Return the (x, y) coordinate for the center point of the cell that contains the specified text.  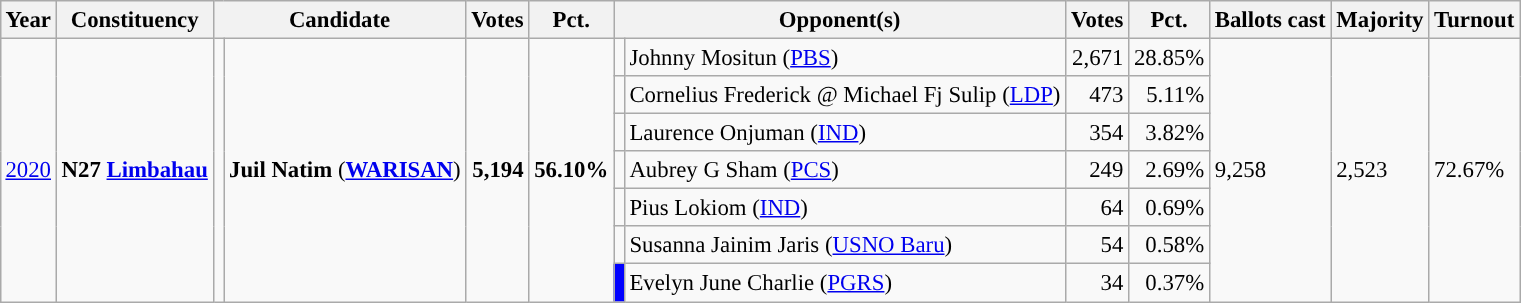
Pius Lokiom (IND) (845, 208)
Year (28, 20)
Cornelius Frederick @ Michael Fj Sulip (LDP) (845, 95)
72.67% (1474, 170)
64 (1098, 208)
2,523 (1380, 170)
2.69% (1170, 170)
N27 Limbahau (134, 170)
473 (1098, 95)
Johnny Mositun (PBS) (845, 57)
Evelyn June Charlie (PGRS) (845, 283)
Juil Natim (WARISAN) (345, 170)
249 (1098, 170)
Susanna Jainim Jaris (USNO Baru) (845, 245)
Aubrey G Sham (PCS) (845, 170)
2,671 (1098, 57)
Candidate (340, 20)
0.69% (1170, 208)
Majority (1380, 20)
Ballots cast (1270, 20)
Opponent(s) (840, 20)
34 (1098, 283)
28.85% (1170, 57)
354 (1098, 133)
0.58% (1170, 245)
0.37% (1170, 283)
3.82% (1170, 133)
2020 (28, 170)
5,194 (498, 170)
Constituency (134, 20)
9,258 (1270, 170)
56.10% (572, 170)
Turnout (1474, 20)
5.11% (1170, 95)
54 (1098, 245)
Laurence Onjuman (IND) (845, 133)
